Capture the cell that displays the provided text and extract its [X, Y] central coordinate. 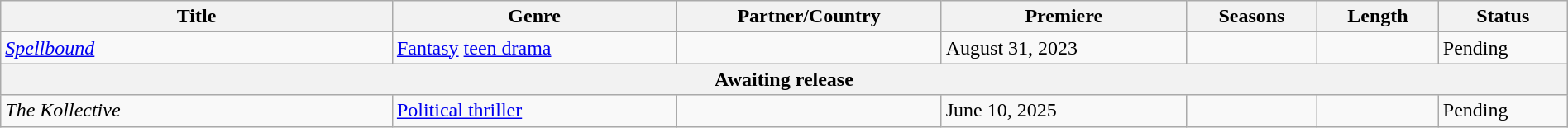
Political thriller [534, 111]
Premiere [1064, 17]
Genre [534, 17]
Awaiting release [784, 79]
Title [197, 17]
The Kollective [197, 111]
June 10, 2025 [1064, 111]
Fantasy teen drama [534, 48]
Length [1378, 17]
August 31, 2023 [1064, 48]
Seasons [1251, 17]
Partner/Country [809, 17]
Spellbound [197, 48]
Status [1503, 17]
